Determine the [X, Y] coordinate at the center of the cell enclosing the given text.  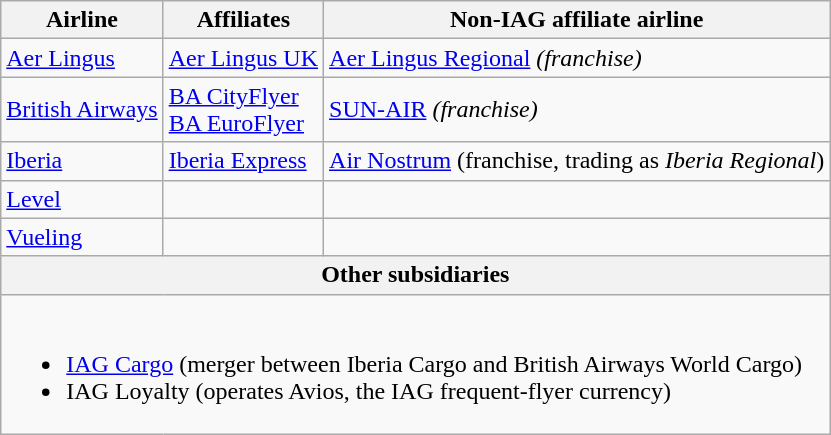
Aer Lingus UK [243, 58]
SUN-AIR (franchise) [577, 110]
Iberia Express [243, 161]
Air Nostrum (franchise, trading as Iberia Regional) [577, 161]
Vueling [82, 237]
Aer Lingus [82, 58]
Iberia [82, 161]
IAG Cargo (merger between Iberia Cargo and British Airways World Cargo)IAG Loyalty (operates Avios, the IAG frequent-flyer currency) [416, 364]
Non-IAG affiliate airline [577, 20]
Aer Lingus Regional (franchise) [577, 58]
British Airways [82, 110]
Level [82, 199]
BA CityFlyer BA EuroFlyer [243, 110]
Other subsidiaries [416, 275]
Airline [82, 20]
Affiliates [243, 20]
